Find where the given text appears and provide that cell's center as (x, y) coordinate. 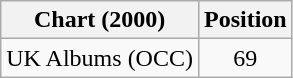
UK Albums (OCC) (100, 58)
69 (245, 58)
Chart (2000) (100, 20)
Position (245, 20)
